Provide the [x, y] coordinate of the cell's center where the given text is located.  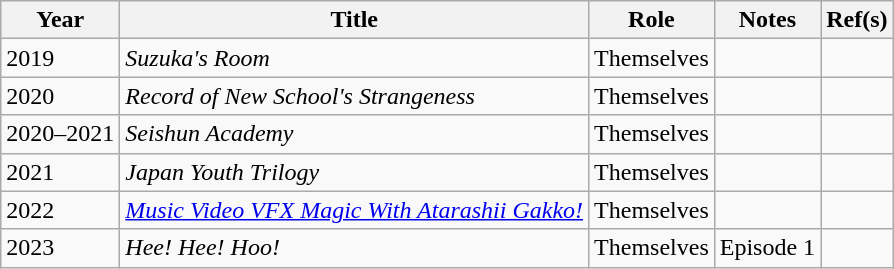
Notes [767, 20]
Suzuka's Room [354, 58]
Record of New School's Strangeness [354, 96]
2021 [60, 172]
2020 [60, 96]
2019 [60, 58]
Hee! Hee! Hoo! [354, 248]
Year [60, 20]
Episode 1 [767, 248]
2022 [60, 210]
2023 [60, 248]
Role [652, 20]
Seishun Academy [354, 134]
Title [354, 20]
Music Video VFX Magic With Atarashii Gakko! [354, 210]
Ref(s) [857, 20]
2020–2021 [60, 134]
Japan Youth Trilogy [354, 172]
